For the text-containing cell, return its midpoint in (X, Y) coordinate format. 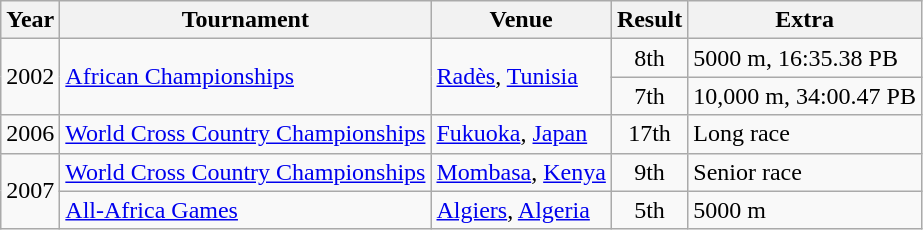
5000 m, 16:35.38 PB (805, 58)
African Championships (246, 77)
Tournament (246, 20)
Long race (805, 134)
9th (649, 172)
Radès, Tunisia (521, 77)
7th (649, 96)
Venue (521, 20)
10,000 m, 34:00.47 PB (805, 96)
5th (649, 210)
Algiers, Algeria (521, 210)
Senior race (805, 172)
2007 (30, 191)
2006 (30, 134)
All-Africa Games (246, 210)
Year (30, 20)
5000 m (805, 210)
Extra (805, 20)
17th (649, 134)
8th (649, 58)
Fukuoka, Japan (521, 134)
2002 (30, 77)
Result (649, 20)
Mombasa, Kenya (521, 172)
